Search for the cell housing the specified text and yield its (X, Y) center coordinate. 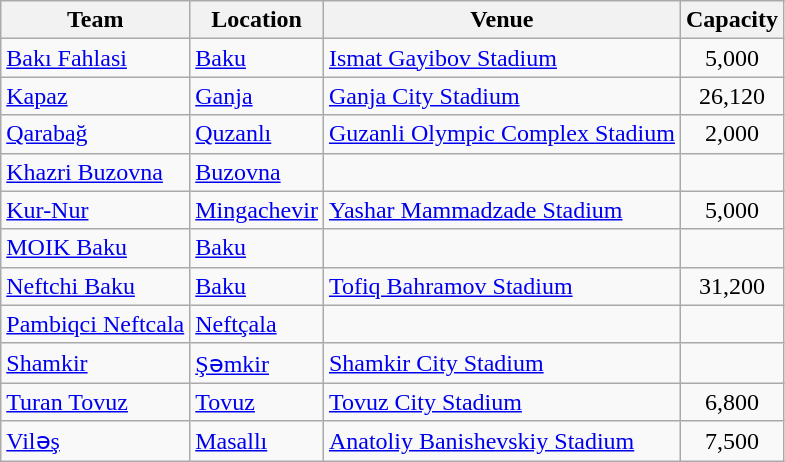
Tovuz City Stadium (502, 402)
2,000 (732, 134)
Turan Tovuz (96, 402)
Capacity (732, 20)
Buzovna (257, 172)
Qarabağ (96, 134)
7,500 (732, 441)
26,120 (732, 96)
Masallı (257, 441)
Neftçala (257, 324)
Venue (502, 20)
Ganja City Stadium (502, 96)
Shamkir (96, 363)
Mingachevir (257, 210)
Neftchi Baku (96, 286)
Kur-Nur (96, 210)
Location (257, 20)
Guzanli Olympic Complex Stadium (502, 134)
Team (96, 20)
Pambiqci Neftcala (96, 324)
Anatoliy Banishevskiy Stadium (502, 441)
31,200 (732, 286)
Ismat Gayibov Stadium (502, 58)
Bakı Fahlasi (96, 58)
Yashar Mammadzade Stadium (502, 210)
Kapaz (96, 96)
Quzanlı (257, 134)
MOIK Baku (96, 248)
Tofiq Bahramov Stadium (502, 286)
Tovuz (257, 402)
Viləş (96, 441)
Shamkir City Stadium (502, 363)
Şəmkir (257, 363)
Ganja (257, 96)
6,800 (732, 402)
Khazri Buzovna (96, 172)
